Return (X, Y) of the center of cell containing provided text 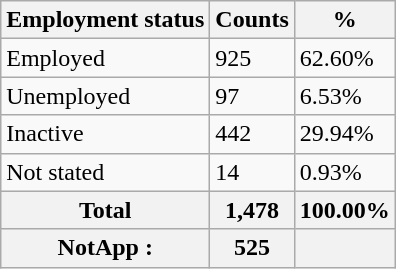
442 (252, 134)
0.93% (344, 172)
% (344, 20)
Employed (106, 58)
97 (252, 96)
Inactive (106, 134)
Employment status (106, 20)
NotApp : (106, 248)
Counts (252, 20)
925 (252, 58)
62.60% (344, 58)
Unemployed (106, 96)
6.53% (344, 96)
29.94% (344, 134)
100.00% (344, 210)
525 (252, 248)
14 (252, 172)
Not stated (106, 172)
1,478 (252, 210)
Total (106, 210)
